Extract the [X, Y] coordinate from the center of the cell holding the provided text.  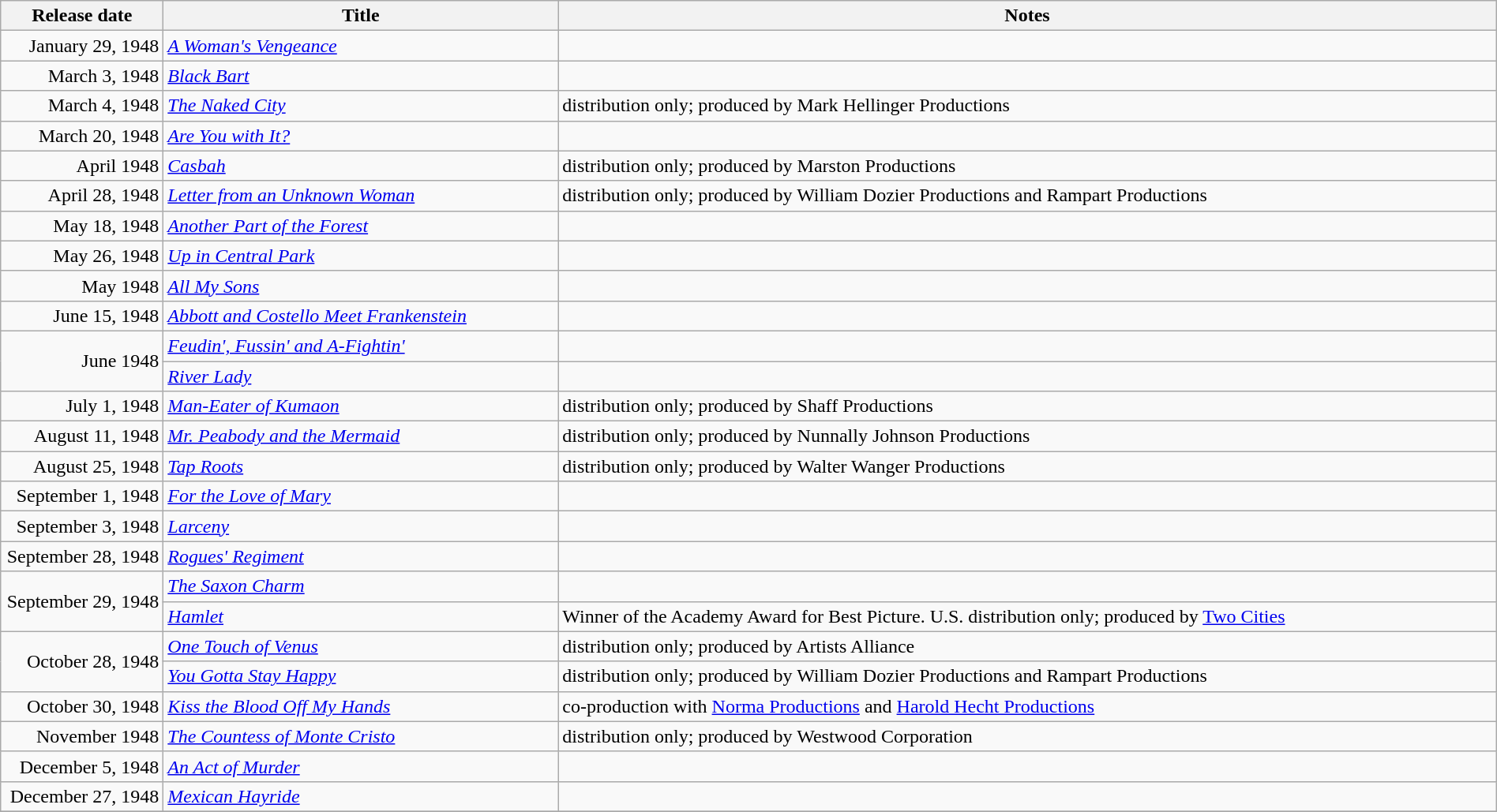
Abbott and Costello Meet Frankenstein [361, 316]
Letter from an Unknown Woman [361, 196]
September 29, 1948 [82, 601]
Kiss the Blood Off My Hands [361, 706]
Man-Eater of Kumaon [361, 406]
Casbah [361, 166]
All My Sons [361, 286]
August 25, 1948 [82, 466]
One Touch of Venus [361, 646]
For the Love of Mary [361, 496]
The Naked City [361, 106]
distribution only; produced by Mark Hellinger Productions [1027, 106]
November 1948 [82, 736]
distribution only; produced by Westwood Corporation [1027, 736]
distribution only; produced by Nunnally Johnson Productions [1027, 436]
Hamlet [361, 616]
Release date [82, 16]
January 29, 1948 [82, 46]
August 11, 1948 [82, 436]
Up in Central Park [361, 256]
March 3, 1948 [82, 76]
Black Bart [361, 76]
March 20, 1948 [82, 136]
Feudin', Fussin' and A-Fightin' [361, 346]
May 26, 1948 [82, 256]
Another Part of the Forest [361, 226]
River Lady [361, 376]
Tap Roots [361, 466]
September 3, 1948 [82, 526]
March 4, 1948 [82, 106]
May 1948 [82, 286]
distribution only; produced by Shaff Productions [1027, 406]
Notes [1027, 16]
September 1, 1948 [82, 496]
Mexican Hayride [361, 796]
Are You with It? [361, 136]
Title [361, 16]
June 15, 1948 [82, 316]
distribution only; produced by Walter Wanger Productions [1027, 466]
distribution only; produced by Artists Alliance [1027, 646]
June 1948 [82, 361]
A Woman's Vengeance [361, 46]
An Act of Murder [361, 766]
October 30, 1948 [82, 706]
July 1, 1948 [82, 406]
April 28, 1948 [82, 196]
The Countess of Monte Cristo [361, 736]
Larceny [361, 526]
distribution only; produced by Marston Productions [1027, 166]
Winner of the Academy Award for Best Picture. U.S. distribution only; produced by Two Cities [1027, 616]
The Saxon Charm [361, 586]
April 1948 [82, 166]
co-production with Norma Productions and Harold Hecht Productions [1027, 706]
October 28, 1948 [82, 661]
Mr. Peabody and the Mermaid [361, 436]
Rogues' Regiment [361, 556]
December 5, 1948 [82, 766]
You Gotta Stay Happy [361, 676]
December 27, 1948 [82, 796]
May 18, 1948 [82, 226]
September 28, 1948 [82, 556]
